Capture the cell that displays the provided text and extract its [X, Y] central coordinate. 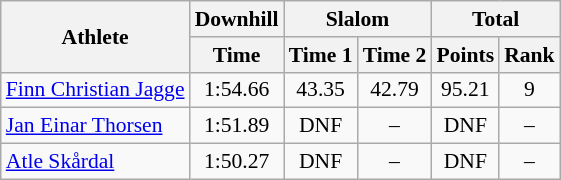
1:51.89 [237, 126]
42.79 [395, 90]
Athlete [96, 36]
Atle Skårdal [96, 162]
1:54.66 [237, 90]
Jan Einar Thorsen [96, 126]
9 [530, 90]
Rank [530, 55]
Downhill [237, 19]
Time 1 [321, 55]
Time [237, 55]
Total [495, 19]
Points [465, 55]
43.35 [321, 90]
Time 2 [395, 55]
1:50.27 [237, 162]
95.21 [465, 90]
Finn Christian Jagge [96, 90]
Slalom [358, 19]
